Pinpoint the cell where the given text exists, returning its [x, y] midpoint coordinate. 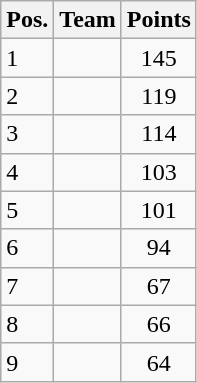
66 [158, 324]
103 [158, 172]
8 [28, 324]
94 [158, 248]
6 [28, 248]
Pos. [28, 20]
119 [158, 96]
64 [158, 362]
101 [158, 210]
7 [28, 286]
67 [158, 286]
5 [28, 210]
145 [158, 58]
2 [28, 96]
Team [88, 20]
3 [28, 134]
4 [28, 172]
114 [158, 134]
1 [28, 58]
9 [28, 362]
Points [158, 20]
